Capture the cell that displays the provided text and extract its (X, Y) central coordinate. 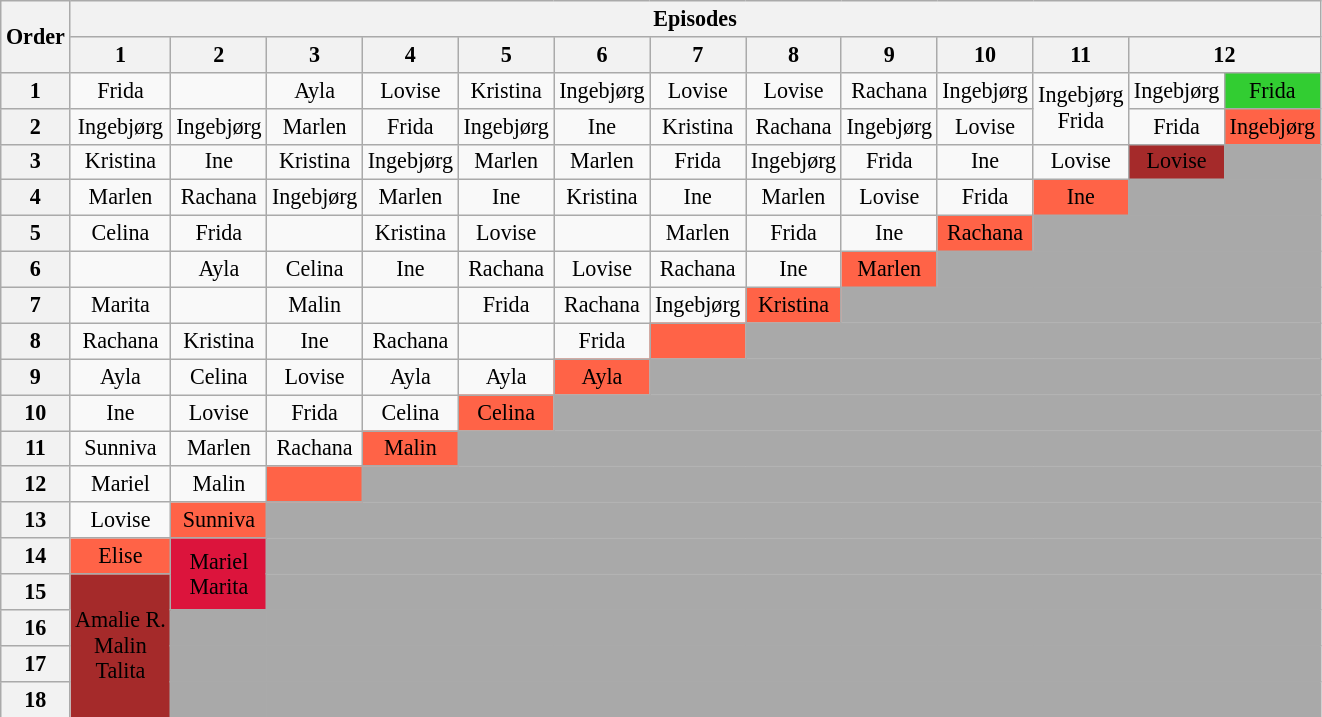
15 (36, 591)
Amalie R.MalinTalita (120, 644)
Marita (120, 305)
18 (36, 699)
13 (36, 520)
Elise (120, 556)
IngebjørgFrida (1081, 108)
Mariel (120, 484)
17 (36, 663)
MarielMarita (219, 574)
16 (36, 627)
Order (36, 36)
Episodes (695, 18)
14 (36, 556)
